Identify which cell holds the provided text, then report its [X, Y] central coordinate. 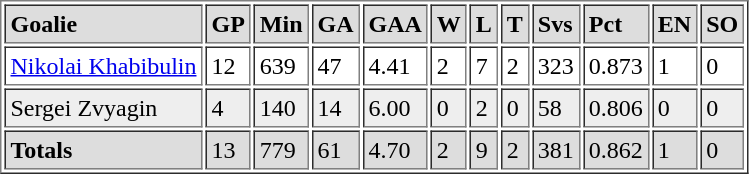
EN [674, 24]
4.70 [394, 150]
Svs [556, 24]
9 [484, 150]
T [515, 24]
L [484, 24]
7 [484, 66]
Sergei Zvyagin [103, 108]
Goalie [103, 24]
6.00 [394, 108]
0.873 [616, 66]
GP [228, 24]
4.41 [394, 66]
0.862 [616, 150]
GAA [394, 24]
GA [335, 24]
323 [556, 66]
47 [335, 66]
Nikolai Khabibulin [103, 66]
14 [335, 108]
SO [722, 24]
140 [282, 108]
0.806 [616, 108]
Pct [616, 24]
779 [282, 150]
61 [335, 150]
Min [282, 24]
4 [228, 108]
381 [556, 150]
Totals [103, 150]
639 [282, 66]
12 [228, 66]
W [449, 24]
13 [228, 150]
58 [556, 108]
